Locate the cell with the specified text and output its [X, Y] center coordinate. 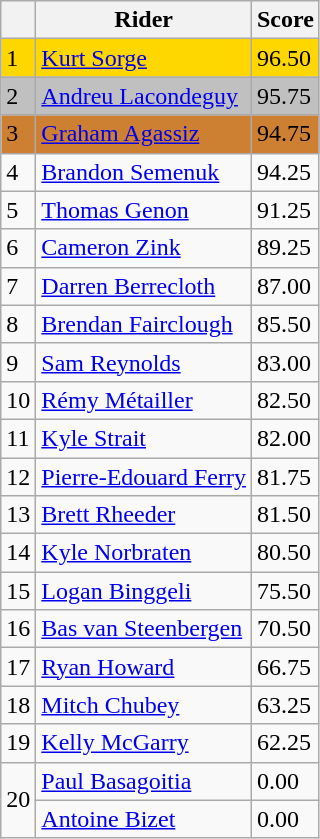
82.50 [285, 400]
19 [18, 743]
14 [18, 553]
Pierre-Edouard Ferry [144, 477]
70.50 [285, 629]
20 [18, 800]
83.00 [285, 362]
82.00 [285, 438]
Paul Basagoitia [144, 781]
10 [18, 400]
8 [18, 324]
16 [18, 629]
Brett Rheeder [144, 515]
Thomas Genon [144, 210]
1 [18, 58]
81.75 [285, 477]
62.25 [285, 743]
95.75 [285, 96]
5 [18, 210]
17 [18, 667]
4 [18, 172]
Rémy Métailler [144, 400]
75.50 [285, 591]
85.50 [285, 324]
Cameron Zink [144, 248]
7 [18, 286]
6 [18, 248]
Rider [144, 20]
Graham Agassiz [144, 134]
12 [18, 477]
Antoine Bizet [144, 819]
11 [18, 438]
66.75 [285, 667]
2 [18, 96]
Kelly McGarry [144, 743]
9 [18, 362]
89.25 [285, 248]
Ryan Howard [144, 667]
94.75 [285, 134]
63.25 [285, 705]
81.50 [285, 515]
15 [18, 591]
3 [18, 134]
Brandon Semenuk [144, 172]
Kurt Sorge [144, 58]
Mitch Chubey [144, 705]
Andreu Lacondeguy [144, 96]
Kyle Norbraten [144, 553]
Sam Reynolds [144, 362]
Bas van Steenbergen [144, 629]
94.25 [285, 172]
87.00 [285, 286]
13 [18, 515]
80.50 [285, 553]
18 [18, 705]
91.25 [285, 210]
96.50 [285, 58]
Kyle Strait [144, 438]
Score [285, 20]
Logan Binggeli [144, 591]
Brendan Fairclough [144, 324]
Darren Berrecloth [144, 286]
